Detect which cell encompasses the target text, then output its [x, y] center coordinate. 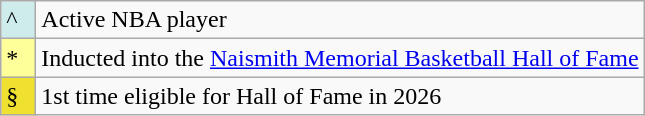
§ [18, 96]
^ [18, 20]
Inducted into the Naismith Memorial Basketball Hall of Fame [340, 58]
Active NBA player [340, 20]
* [18, 58]
1st time eligible for Hall of Fame in 2026 [340, 96]
